Extract the (X, Y) coordinate from the center of the cell holding the provided text.  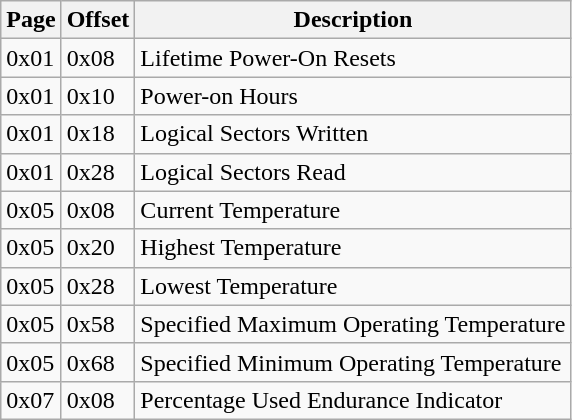
Percentage Used Endurance Indicator (353, 400)
0x20 (98, 248)
Offset (98, 20)
Logical Sectors Read (353, 172)
Page (31, 20)
0x58 (98, 324)
Power-on Hours (353, 96)
Lifetime Power-On Resets (353, 58)
0x10 (98, 96)
0x18 (98, 134)
Specified Maximum Operating Temperature (353, 324)
Highest Temperature (353, 248)
0x07 (31, 400)
Description (353, 20)
Current Temperature (353, 210)
Specified Minimum Operating Temperature (353, 362)
0x68 (98, 362)
Lowest Temperature (353, 286)
Logical Sectors Written (353, 134)
